Find where the given text appears and provide that cell's center as (X, Y) coordinate. 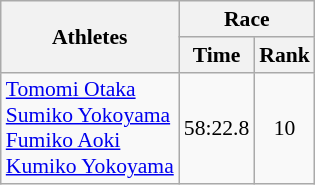
Race (247, 19)
10 (284, 128)
Rank (284, 55)
Tomomi OtakaSumiko YokoyamaFumiko AokiKumiko Yokoyama (90, 128)
Time (216, 55)
Athletes (90, 36)
58:22.8 (216, 128)
